Output the (x, y) coordinate of the center of the cell containing the given text.  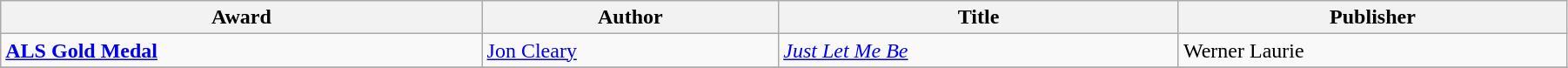
Just Let Me Be (979, 51)
Jon Cleary (630, 51)
ALS Gold Medal (242, 51)
Werner Laurie (1372, 51)
Author (630, 17)
Title (979, 17)
Award (242, 17)
Publisher (1372, 17)
